Locate the cell with the specified text and output its (X, Y) center coordinate. 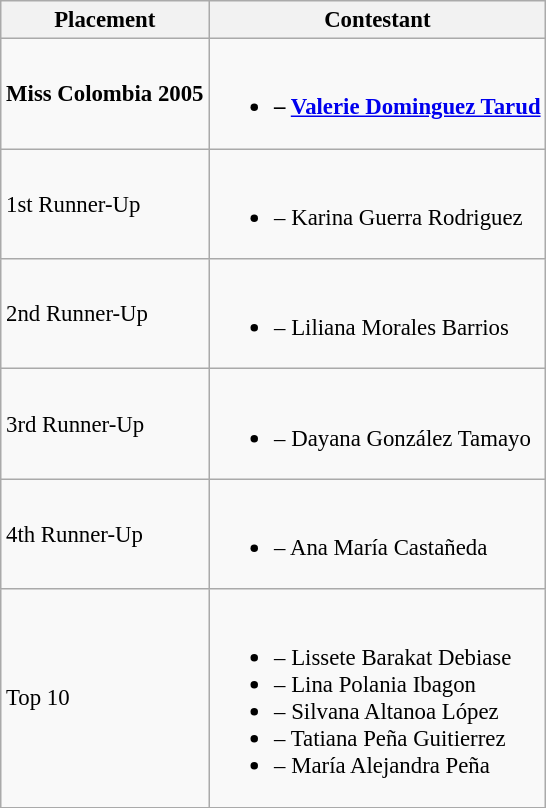
– Lissete Barakat Debiase – Lina Polania Ibagon – Silvana Altanoa López – Tatiana Peña Guitierrez – María Alejandra Peña (378, 698)
Miss Colombia 2005 (105, 94)
1st Runner-Up (105, 204)
3rd Runner-Up (105, 424)
– Valerie Dominguez Tarud (378, 94)
– Ana María Castañeda (378, 534)
– Liliana Morales Barrios (378, 314)
4th Runner-Up (105, 534)
Placement (105, 20)
2nd Runner-Up (105, 314)
– Dayana González Tamayo (378, 424)
Top 10 (105, 698)
– Karina Guerra Rodriguez (378, 204)
Contestant (378, 20)
